Output the (x, y) coordinate of the center of the cell containing the given text.  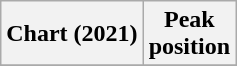
Chart (2021) (72, 34)
Peakposition (189, 34)
